Provide the [x, y] coordinate of the cell's center where the given text is located.  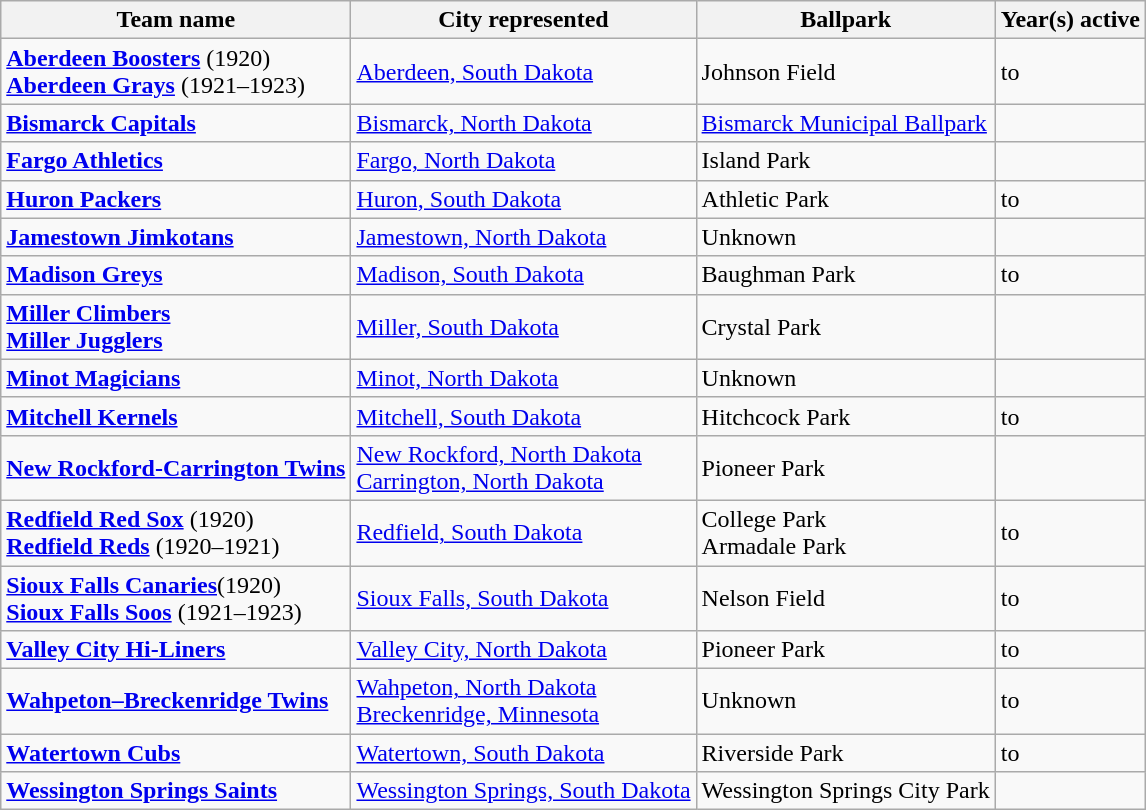
Riverside Park [846, 753]
Mitchell Kernels [176, 416]
Bismarck Capitals [176, 123]
Ballpark [846, 20]
Watertown, South Dakota [524, 753]
Redfield, South Dakota [524, 532]
Bismarck Municipal Ballpark [846, 123]
Valley City, North Dakota [524, 650]
Year(s) active [1070, 20]
Mitchell, South Dakota [524, 416]
Island Park [846, 161]
Miller Climbers Miller Jugglers [176, 326]
New Rockford-Carrington Twins [176, 468]
Team name [176, 20]
Madison Greys [176, 275]
Aberdeen Boosters (1920)Aberdeen Grays (1921–1923) [176, 72]
Baughman Park [846, 275]
Nelson Field [846, 598]
Athletic Park [846, 199]
City represented [524, 20]
Wessington Springs City Park [846, 791]
Sioux Falls, South Dakota [524, 598]
Huron, South Dakota [524, 199]
Minot, North Dakota [524, 378]
Minot Magicians [176, 378]
Crystal Park [846, 326]
Valley City Hi-Liners [176, 650]
New Rockford, North Dakota Carrington, North Dakota [524, 468]
Fargo, North Dakota [524, 161]
Johnson Field [846, 72]
Aberdeen, South Dakota [524, 72]
Bismarck, North Dakota [524, 123]
Wessington Springs Saints [176, 791]
Huron Packers [176, 199]
Redfield Red Sox (1920) Redfield Reds (1920–1921) [176, 532]
Wahpeton–Breckenridge Twins [176, 702]
Jamestown, North Dakota [524, 237]
College Park Armadale Park [846, 532]
Fargo Athletics [176, 161]
Jamestown Jimkotans [176, 237]
Wahpeton, North Dakota Breckenridge, Minnesota [524, 702]
Madison, South Dakota [524, 275]
Hitchcock Park [846, 416]
Wessington Springs, South Dakota [524, 791]
Sioux Falls Canaries(1920) Sioux Falls Soos (1921–1923) [176, 598]
Watertown Cubs [176, 753]
Miller, South Dakota [524, 326]
